Return (x, y) of the center of cell containing provided text 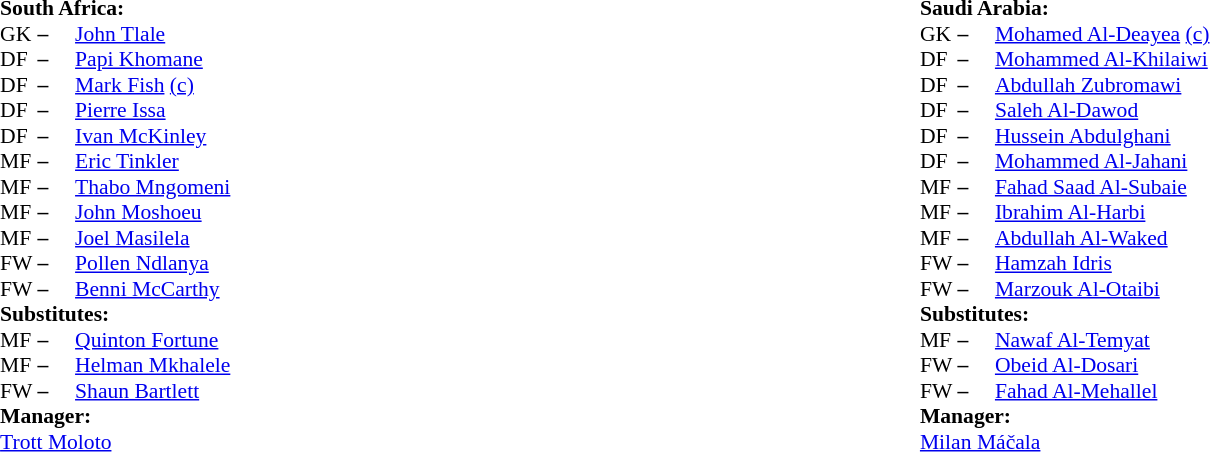
Joel Masilela (152, 238)
Mark Fish (c) (152, 85)
Helman Mkhalele (152, 365)
Hussein Abdulghani (1102, 136)
Obeid Al-Dosari (1102, 365)
Eric Tinkler (152, 161)
John Tlale (152, 34)
Mohammed Al-Khilaiwi (1102, 59)
Shaun Bartlett (152, 391)
Pollen Ndlanya (152, 263)
Marzouk Al-Otaibi (1102, 289)
Nawaf Al-Temyat (1102, 340)
Quinton Fortune (152, 340)
Fahad Saad Al-Subaie (1102, 187)
Papi Khomane (152, 59)
Hamzah Idris (1102, 263)
Thabo Mngomeni (152, 187)
Fahad Al-Mehallel (1102, 391)
Mohammed Al-Jahani (1102, 161)
Abdullah Zubromawi (1102, 85)
Ibrahim Al-Harbi (1102, 213)
Pierre Issa (152, 111)
Ivan McKinley (152, 136)
Benni McCarthy (152, 289)
John Moshoeu (152, 213)
Saleh Al-Dawod (1102, 111)
Abdullah Al-Waked (1102, 238)
Mohamed Al-Deayea (c) (1102, 34)
